Scan for the cell matching the given text and deliver its [x, y] coordinate at center. 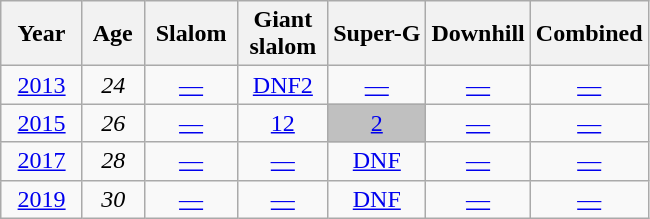
30 [113, 199]
Giant slalom [283, 34]
2017 [42, 161]
Combined [589, 34]
Super-G [377, 34]
Downhill [478, 34]
28 [113, 161]
12 [283, 123]
Slalom [191, 34]
Age [113, 34]
2013 [42, 85]
2 [377, 123]
24 [113, 85]
DNF2 [283, 85]
26 [113, 123]
2019 [42, 199]
2015 [42, 123]
Year [42, 34]
